Detect which cell encompasses the target text, then output its (x, y) center coordinate. 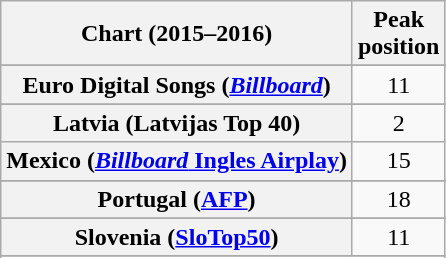
Mexico (Billboard Ingles Airplay) (177, 161)
18 (398, 199)
Euro Digital Songs (Billboard) (177, 85)
Portugal (AFP) (177, 199)
Peakposition (398, 34)
15 (398, 161)
Slovenia (SloTop50) (177, 237)
2 (398, 123)
Latvia (Latvijas Top 40) (177, 123)
Chart (2015–2016) (177, 34)
